Scan for the cell matching the given text and deliver its [x, y] coordinate at center. 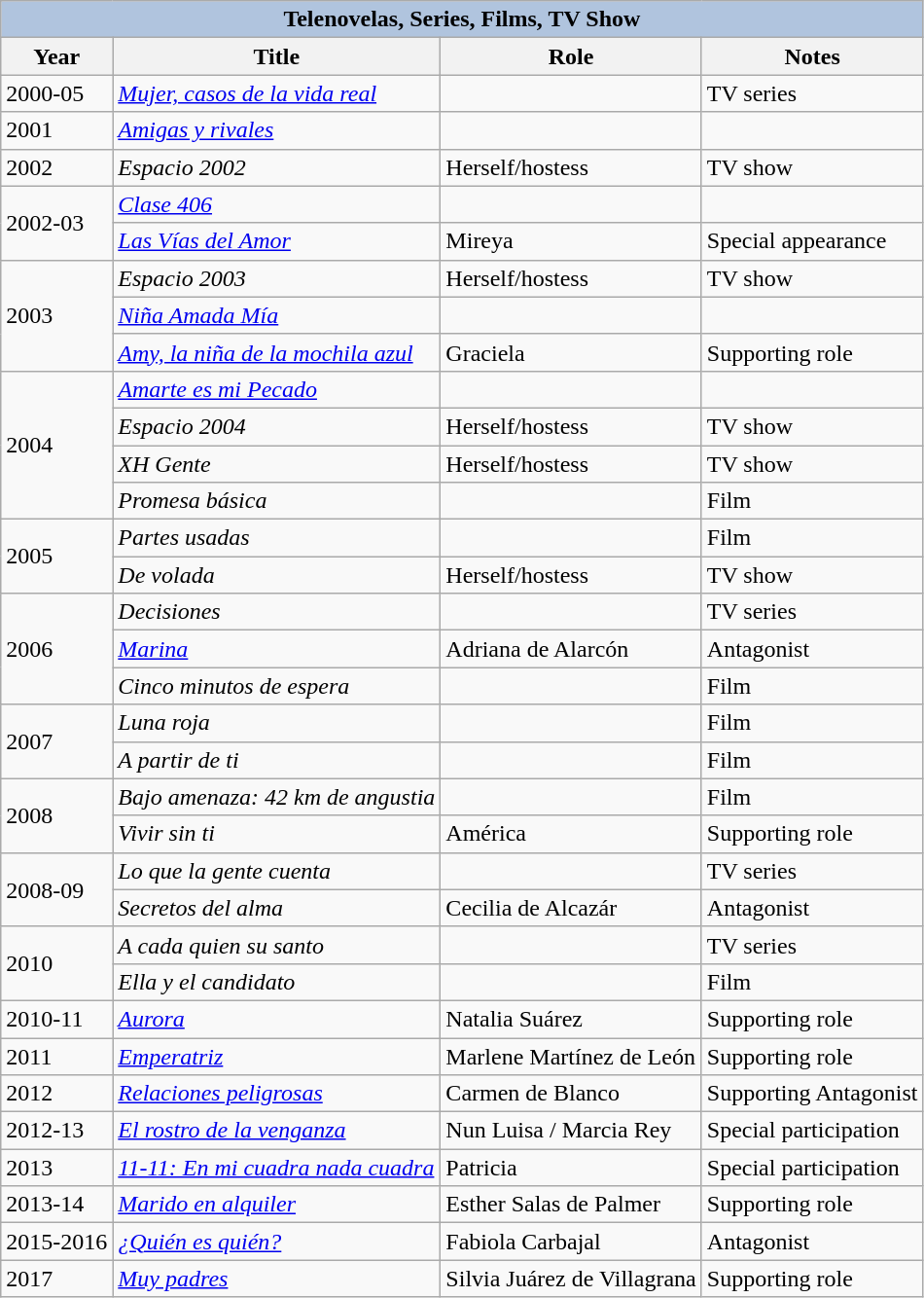
El rostro de la venganza [276, 1131]
Luna roja [276, 723]
2000-05 [56, 93]
2003 [56, 315]
Patricia [571, 1168]
2010-11 [56, 1019]
Las Vías del Amor [276, 241]
2011 [56, 1056]
2013-14 [56, 1205]
2015-2016 [56, 1242]
Graciela [571, 352]
Espacio 2002 [276, 167]
Notes [812, 56]
Adriana de Alarcón [571, 649]
2002-03 [56, 223]
Silvia Juárez de Villagrana [571, 1279]
Espacio 2003 [276, 278]
Niña Amada Mía [276, 315]
2002 [56, 167]
Cecilia de Alcazár [571, 908]
Vivir sin ti [276, 834]
Ella y el candidato [276, 982]
A cada quien su santo [276, 945]
XH Gente [276, 464]
Marido en alquiler [276, 1205]
Aurora [276, 1019]
América [571, 834]
A partir de ti [276, 760]
Year [56, 56]
Cinco minutos de espera [276, 686]
Natalia Suárez [571, 1019]
Lo que la gente cuenta [276, 871]
Secretos del alma [276, 908]
2012-13 [56, 1131]
Telenovelas, Series, Films, TV Show [462, 19]
2008-09 [56, 889]
2007 [56, 741]
2001 [56, 130]
Clase 406 [276, 204]
¿Quién es quién? [276, 1242]
Espacio 2004 [276, 426]
Decisiones [276, 612]
2017 [56, 1279]
2006 [56, 649]
2012 [56, 1094]
2010 [56, 963]
Bajo amenaza: 42 km de angustia [276, 797]
Relaciones peligrosas [276, 1094]
Mujer, casos de la vida real [276, 93]
Nun Luisa / Marcia Rey [571, 1131]
Fabiola Carbajal [571, 1242]
2008 [56, 815]
Mireya [571, 241]
Promesa básica [276, 501]
2004 [56, 445]
Amarte es mi Pecado [276, 389]
Supporting Antagonist [812, 1094]
Esther Salas de Palmer [571, 1205]
De volada [276, 575]
Amy, la niña de la mochila azul [276, 352]
Role [571, 56]
Marina [276, 649]
Amigas y rivales [276, 130]
2005 [56, 557]
Partes usadas [276, 538]
Muy padres [276, 1279]
Title [276, 56]
2013 [56, 1168]
Emperatriz [276, 1056]
Carmen de Blanco [571, 1094]
11-11: En mi cuadra nada cuadra [276, 1168]
Special appearance [812, 241]
Marlene Martínez de León [571, 1056]
